Extract the (X, Y) coordinate from the center of the cell holding the provided text.  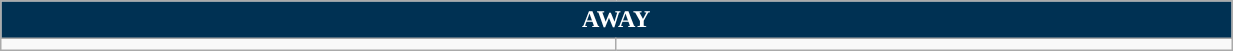
AWAY (616, 20)
